Determine the [x, y] coordinate at the center of the cell enclosing the given text.  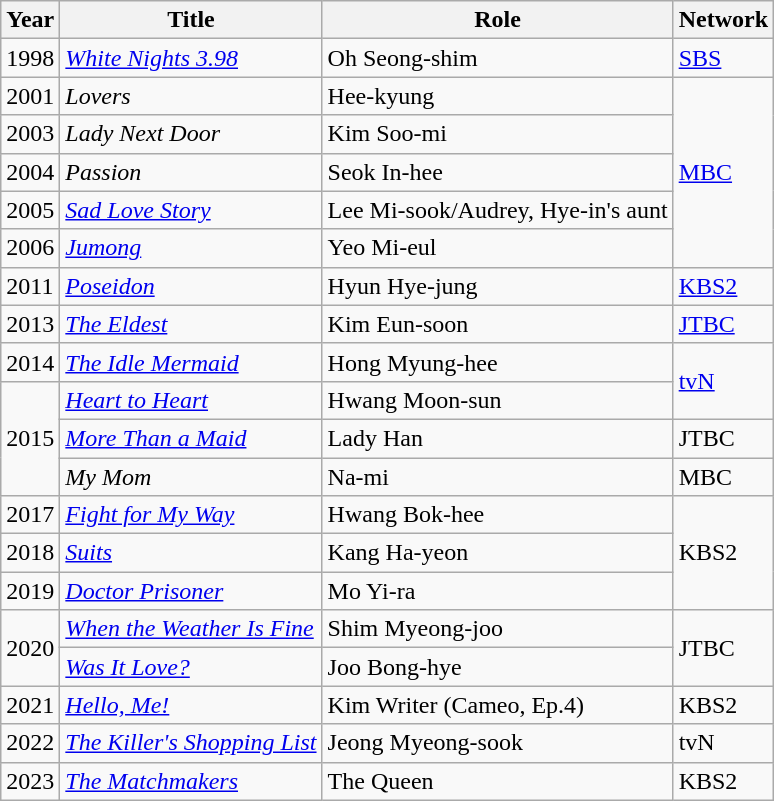
Network [723, 20]
2001 [30, 96]
Shim Myeong-joo [498, 629]
Na-mi [498, 477]
2023 [30, 781]
Jeong Myeong-sook [498, 743]
2011 [30, 286]
2017 [30, 515]
2019 [30, 591]
Yeo Mi-eul [498, 248]
When the Weather Is Fine [191, 629]
SBS [723, 58]
Seok In-hee [498, 172]
Passion [191, 172]
1998 [30, 58]
2015 [30, 438]
2003 [30, 134]
Sad Love Story [191, 210]
The Idle Mermaid [191, 362]
2005 [30, 210]
Joo Bong-hye [498, 667]
Year [30, 20]
Poseidon [191, 286]
Kim Soo-mi [498, 134]
Jumong [191, 248]
Heart to Heart [191, 400]
Lee Mi-sook/Audrey, Hye-in's aunt [498, 210]
Kim Writer (Cameo, Ep.4) [498, 705]
Hee-kyung [498, 96]
2021 [30, 705]
The Eldest [191, 324]
2020 [30, 648]
Was It Love? [191, 667]
Fight for My Way [191, 515]
Title [191, 20]
Hong Myung-hee [498, 362]
Suits [191, 553]
The Killer's Shopping List [191, 743]
Lovers [191, 96]
Hwang Moon-sun [498, 400]
White Nights 3.98 [191, 58]
Oh Seong-shim [498, 58]
Doctor Prisoner [191, 591]
Lady Next Door [191, 134]
The Matchmakers [191, 781]
Kang Ha-yeon [498, 553]
My Mom [191, 477]
2013 [30, 324]
Kim Eun-soon [498, 324]
Hyun Hye-jung [498, 286]
More Than a Maid [191, 438]
2022 [30, 743]
2014 [30, 362]
2018 [30, 553]
Hwang Bok-hee [498, 515]
2004 [30, 172]
Mo Yi-ra [498, 591]
Hello, Me! [191, 705]
Role [498, 20]
2006 [30, 248]
Lady Han [498, 438]
The Queen [498, 781]
